Return the [X, Y] coordinate for the center point of the cell that contains the specified text.  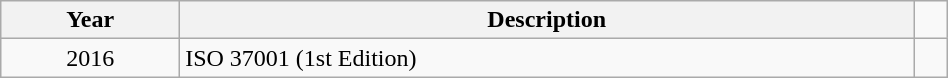
ISO 37001 (1st Edition) [547, 58]
Year [90, 20]
Description [547, 20]
2016 [90, 58]
